Find where the given text appears and provide that cell's center as (X, Y) coordinate. 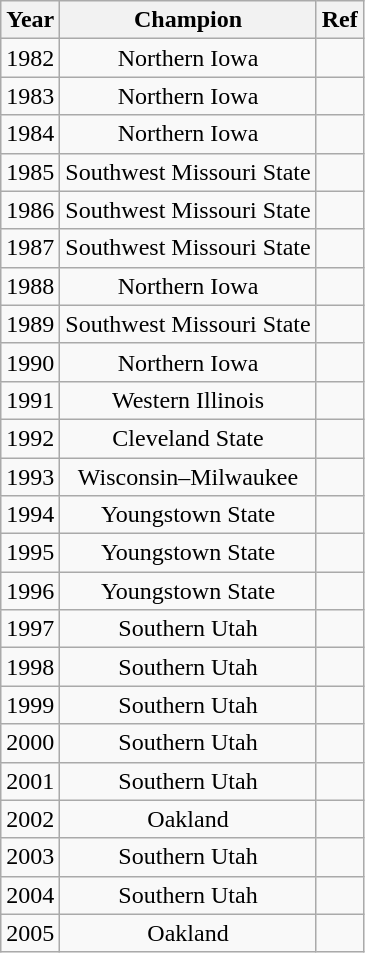
1989 (30, 324)
1984 (30, 134)
1994 (30, 515)
Cleveland State (188, 438)
1992 (30, 438)
1985 (30, 172)
1998 (30, 667)
1983 (30, 96)
1991 (30, 400)
1995 (30, 553)
1993 (30, 477)
Wisconsin–Milwaukee (188, 477)
1990 (30, 362)
1986 (30, 210)
2003 (30, 857)
2000 (30, 743)
1996 (30, 591)
2001 (30, 781)
1982 (30, 58)
2002 (30, 819)
Champion (188, 20)
1988 (30, 286)
Ref (340, 20)
2004 (30, 895)
1999 (30, 705)
1987 (30, 248)
Year (30, 20)
1997 (30, 629)
2005 (30, 933)
Western Illinois (188, 400)
